Pinpoint the cell where the given text exists, returning its (X, Y) midpoint coordinate. 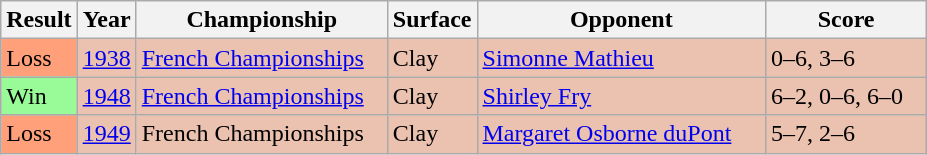
Year (106, 20)
Score (846, 20)
Shirley Fry (622, 96)
1948 (106, 96)
Margaret Osborne duPont (622, 134)
1949 (106, 134)
Simonne Mathieu (622, 58)
0–6, 3–6 (846, 58)
Result (39, 20)
Championship (262, 20)
1938 (106, 58)
5–7, 2–6 (846, 134)
Win (39, 96)
Surface (432, 20)
Opponent (622, 20)
6–2, 0–6, 6–0 (846, 96)
